Capture the cell that displays the provided text and extract its (X, Y) central coordinate. 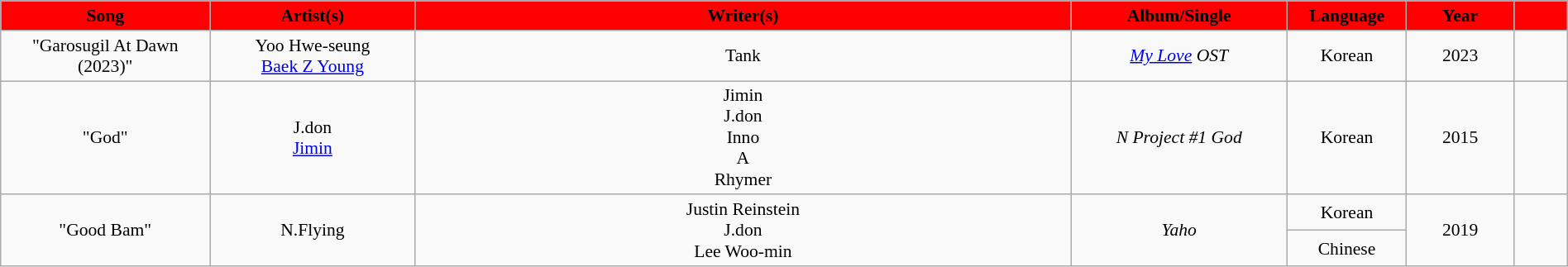
Writer(s) (743, 16)
Justin Reinstein J.don Lee Woo-min (743, 230)
Year (1460, 16)
Language (1347, 16)
Jimin J.don Inno A Rhymer (743, 138)
"God" (106, 138)
2015 (1460, 138)
Tank (743, 55)
Song (106, 16)
N Project #1 God (1179, 138)
Album/Single (1179, 16)
"Garosugil At Dawn (2023)" (106, 55)
Yaho (1179, 230)
J.don Jimin (313, 138)
Chinese (1347, 248)
"Good Bam" (106, 230)
2023 (1460, 55)
N.Flying (313, 230)
My Love OST (1179, 55)
Artist(s) (313, 16)
Yoo Hwe-seung Baek Z Young (313, 55)
2019 (1460, 230)
